Return [x, y] of the center of cell containing provided text 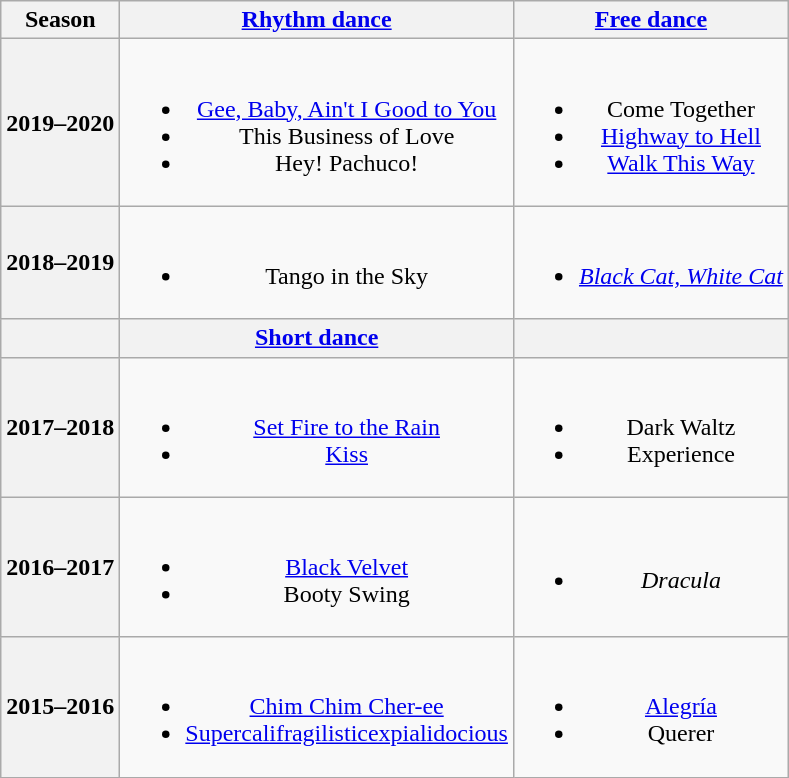
Dark WaltzExperience [650, 427]
Black Velvet Booty Swing [317, 567]
Tango in the Sky [317, 262]
2015–2016 [60, 707]
Chim Chim Cher-ee Supercalifragilisticexpialidocious [317, 707]
Free dance [650, 20]
Dracula [650, 567]
2016–2017 [60, 567]
Black Cat, White Cat [650, 262]
Rhythm dance [317, 20]
Short dance [317, 338]
2019–2020 [60, 122]
Season [60, 20]
AlegríaQuerer [650, 707]
Come TogetherHighway to HellWalk This Way [650, 122]
2017–2018 [60, 427]
Gee, Baby, Ain't I Good to You This Business of Love Hey! Pachuco! [317, 122]
2018–2019 [60, 262]
Set Fire to the Rain Kiss [317, 427]
